Provide the (x, y) coordinate of the cell's center where the given text is located.  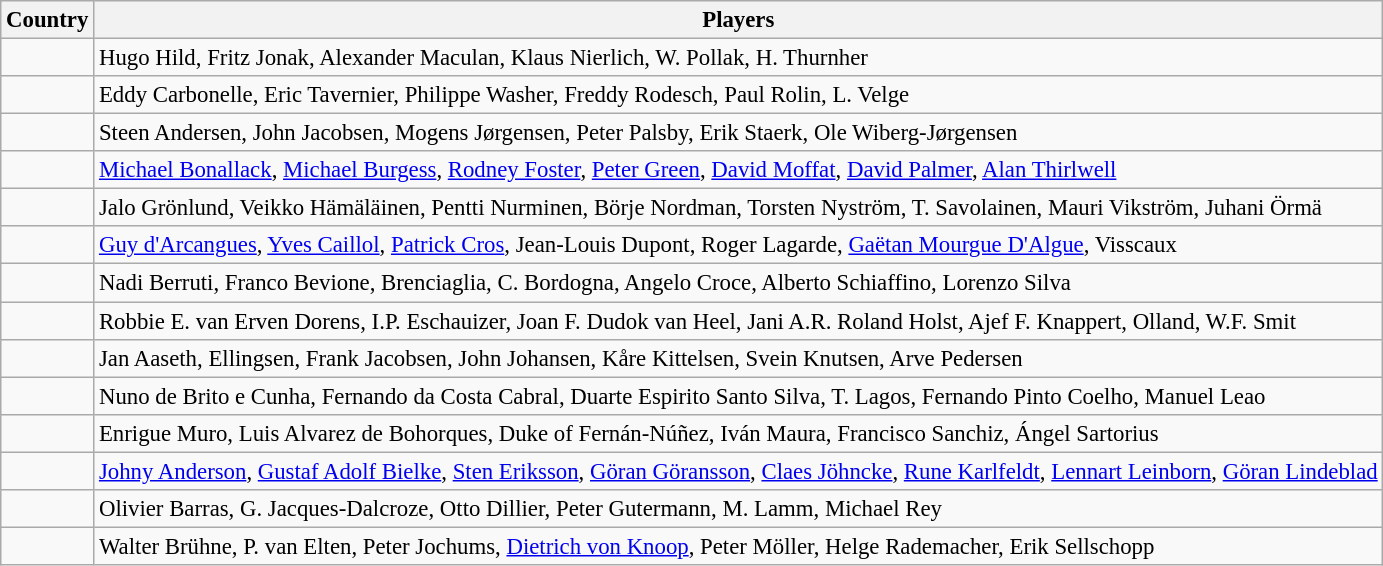
Jalo Grönlund, Veikko Hämäläinen, Pentti Nurminen, Börje Nordman, Torsten Nyström, T. Savolainen, Mauri Vikström, Juhani Örmä (738, 208)
Nuno de Brito e Cunha, Fernando da Costa Cabral, Duarte Espirito Santo Silva, T. Lagos, Fernando Pinto Coelho, Manuel Leao (738, 396)
Eddy Carbonelle, Eric Tavernier, Philippe Washer, Freddy Rodesch, Paul Rolin, L. Velge (738, 95)
Michael Bonallack, Michael Burgess, Rodney Foster, Peter Green, David Moffat, David Palmer, Alan Thirlwell (738, 170)
Jan Aaseth, Ellingsen, Frank Jacobsen, John Johansen, Kåre Kittelsen, Svein Knutsen, Arve Pedersen (738, 358)
Hugo Hild, Fritz Jonak, Alexander Maculan, Klaus Nierlich, W. Pollak, H. Thurnher (738, 58)
Enrigue Muro, Luis Alvarez de Bohorques, Duke of Fernán-Núñez, Iván Maura, Francisco Sanchiz, Ángel Sartorius (738, 433)
Country (48, 20)
Walter Brühne, P. van Elten, Peter Jochums, Dietrich von Knoop, Peter Möller, Helge Rademacher, Erik Sellschopp (738, 546)
Players (738, 20)
Guy d'Arcangues, Yves Caillol, Patrick Cros, Jean-Louis Dupont, Roger Lagarde, Gaëtan Mourgue D'Algue, Visscaux (738, 245)
Olivier Barras, G. Jacques-Dalcroze, Otto Dillier, Peter Gutermann, M. Lamm, Michael Rey (738, 509)
Johny Anderson, Gustaf Adolf Bielke, Sten Eriksson, Göran Göransson, Claes Jöhncke, Rune Karlfeldt, Lennart Leinborn, Göran Lindeblad (738, 471)
Robbie E. van Erven Dorens, I.P. Eschauizer, Joan F. Dudok van Heel, Jani A.R. Roland Holst, Ajef F. Knappert, Olland, W.F. Smit (738, 321)
Steen Andersen, John Jacobsen, Mogens Jørgensen, Peter Palsby, Erik Staerk, Ole Wiberg-Jørgensen (738, 133)
Nadi Berruti, Franco Bevione, Brenciaglia, C. Bordogna, Angelo Croce, Alberto Schiaffino, Lorenzo Silva (738, 283)
